Find where the given text appears and provide that cell's center as [X, Y] coordinate. 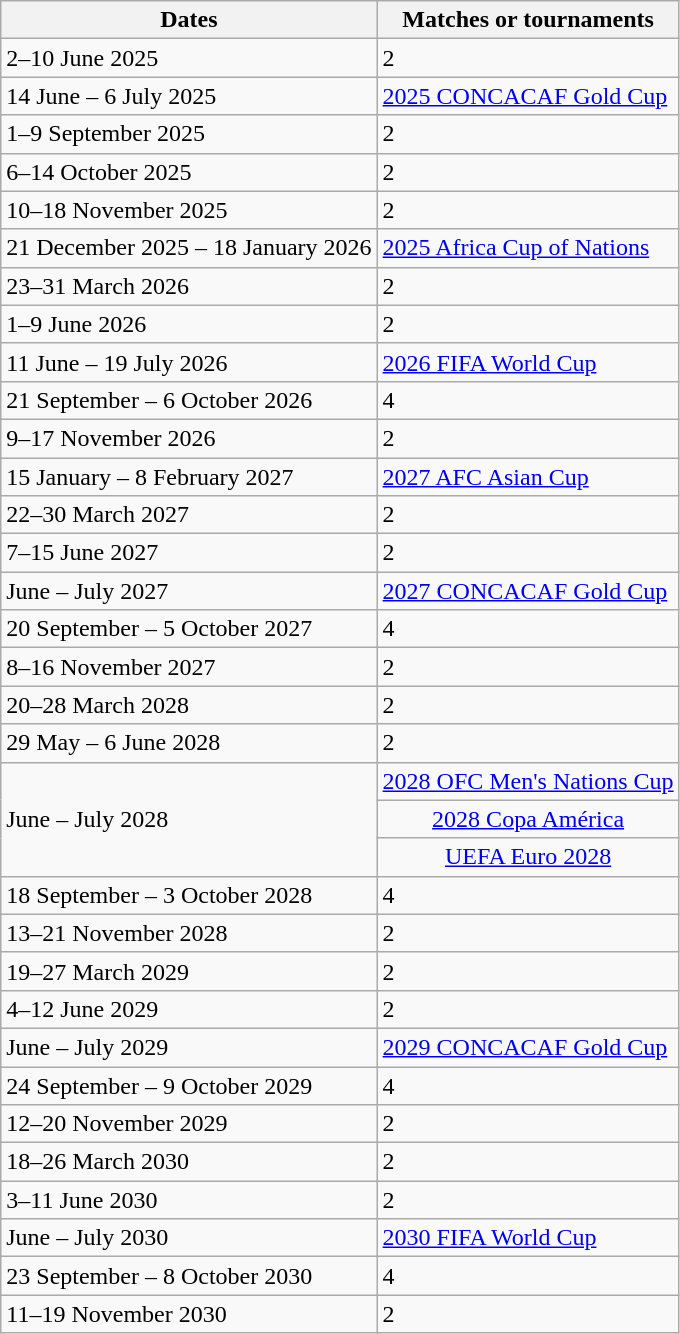
UEFA Euro 2028 [528, 857]
20 September – 5 October 2027 [189, 629]
2029 CONCACAF Gold Cup [528, 1047]
2028 OFC Men's Nations Cup [528, 781]
11–19 November 2030 [189, 1314]
June – July 2030 [189, 1238]
June – July 2029 [189, 1047]
1–9 September 2025 [189, 134]
2025 CONCACAF Gold Cup [528, 96]
18 September – 3 October 2028 [189, 895]
June – July 2028 [189, 819]
2030 FIFA World Cup [528, 1238]
23 September – 8 October 2030 [189, 1276]
4–12 June 2029 [189, 1009]
24 September – 9 October 2029 [189, 1085]
2026 FIFA World Cup [528, 362]
13–21 November 2028 [189, 933]
8–16 November 2027 [189, 667]
June – July 2027 [189, 591]
21 September – 6 October 2026 [189, 400]
2025 Africa Cup of Nations [528, 248]
18–26 March 2030 [189, 1162]
23–31 March 2026 [189, 286]
6–14 October 2025 [189, 172]
7–15 June 2027 [189, 553]
10–18 November 2025 [189, 210]
19–27 March 2029 [189, 971]
2–10 June 2025 [189, 58]
2027 AFC Asian Cup [528, 477]
11 June – 19 July 2026 [189, 362]
Dates [189, 20]
22–30 March 2027 [189, 515]
2027 CONCACAF Gold Cup [528, 591]
12–20 November 2029 [189, 1124]
14 June – 6 July 2025 [189, 96]
29 May – 6 June 2028 [189, 743]
9–17 November 2026 [189, 438]
2028 Copa América [528, 819]
Matches or tournaments [528, 20]
15 January – 8 February 2027 [189, 477]
20–28 March 2028 [189, 705]
3–11 June 2030 [189, 1200]
21 December 2025 – 18 January 2026 [189, 248]
1–9 June 2026 [189, 324]
